Locate the cell with the specified text and output its (X, Y) center coordinate. 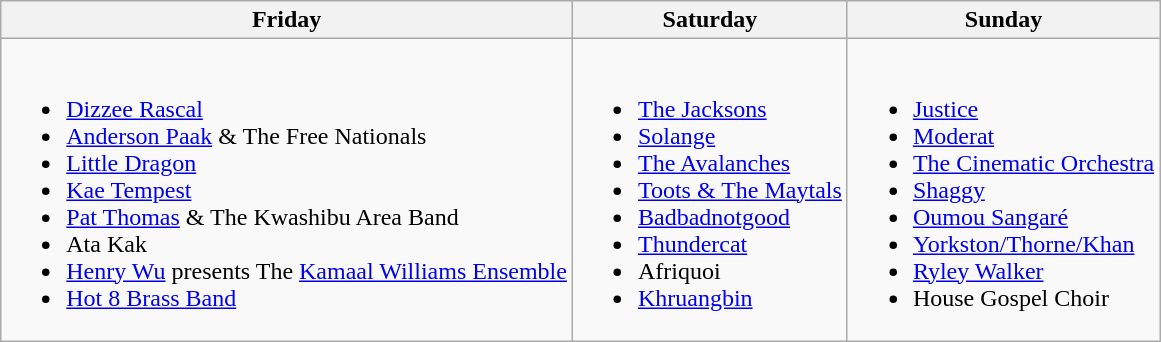
JusticeModeratThe Cinematic OrchestraShaggyOumou SangaréYorkston/Thorne/KhanRyley WalkerHouse Gospel Choir (1003, 190)
Sunday (1003, 20)
Friday (287, 20)
The JacksonsSolangeThe AvalanchesToots & The MaytalsBadbadnotgoodThundercatAfriquoiKhruangbin (710, 190)
Saturday (710, 20)
